Pinpoint the cell where the given text exists, returning its (x, y) midpoint coordinate. 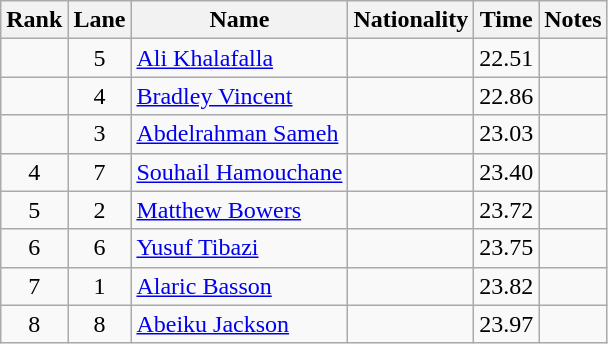
Bradley Vincent (240, 96)
23.03 (506, 134)
Nationality (411, 20)
22.51 (506, 58)
23.82 (506, 286)
Time (506, 20)
23.72 (506, 210)
Abeiku Jackson (240, 324)
Notes (573, 20)
23.40 (506, 172)
Name (240, 20)
23.75 (506, 248)
Alaric Basson (240, 286)
Souhail Hamouchane (240, 172)
22.86 (506, 96)
Rank (34, 20)
Yusuf Tibazi (240, 248)
Abdelrahman Sameh (240, 134)
1 (100, 286)
Matthew Bowers (240, 210)
Ali Khalafalla (240, 58)
3 (100, 134)
Lane (100, 20)
23.97 (506, 324)
2 (100, 210)
